Determine the [X, Y] coordinate at the center of the cell enclosing the given text.  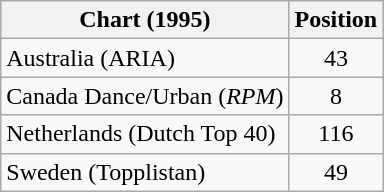
8 [336, 96]
Chart (1995) [145, 20]
Australia (ARIA) [145, 58]
Netherlands (Dutch Top 40) [145, 134]
49 [336, 172]
116 [336, 134]
43 [336, 58]
Position [336, 20]
Canada Dance/Urban (RPM) [145, 96]
Sweden (Topplistan) [145, 172]
